Capture the cell that displays the provided text and extract its [x, y] central coordinate. 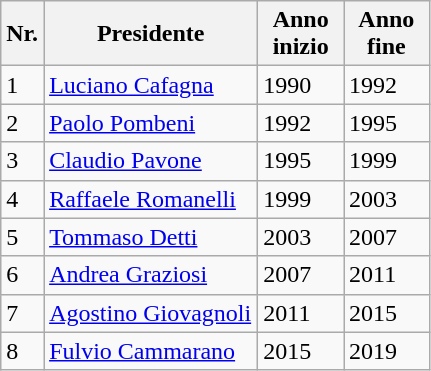
4 [22, 199]
1990 [301, 85]
8 [22, 351]
Fulvio Cammarano [151, 351]
5 [22, 237]
Annoinizio [301, 34]
Presidente [151, 34]
Paolo Pombeni [151, 123]
6 [22, 275]
Agostino Giovagnoli [151, 313]
2 [22, 123]
2019 [387, 351]
3 [22, 161]
Nr. [22, 34]
Raffaele Romanelli [151, 199]
7 [22, 313]
1 [22, 85]
Annofine [387, 34]
Luciano Cafagna [151, 85]
Claudio Pavone [151, 161]
Tommaso Detti [151, 237]
Andrea Graziosi [151, 275]
